Identify which cell holds the provided text, then report its [X, Y] central coordinate. 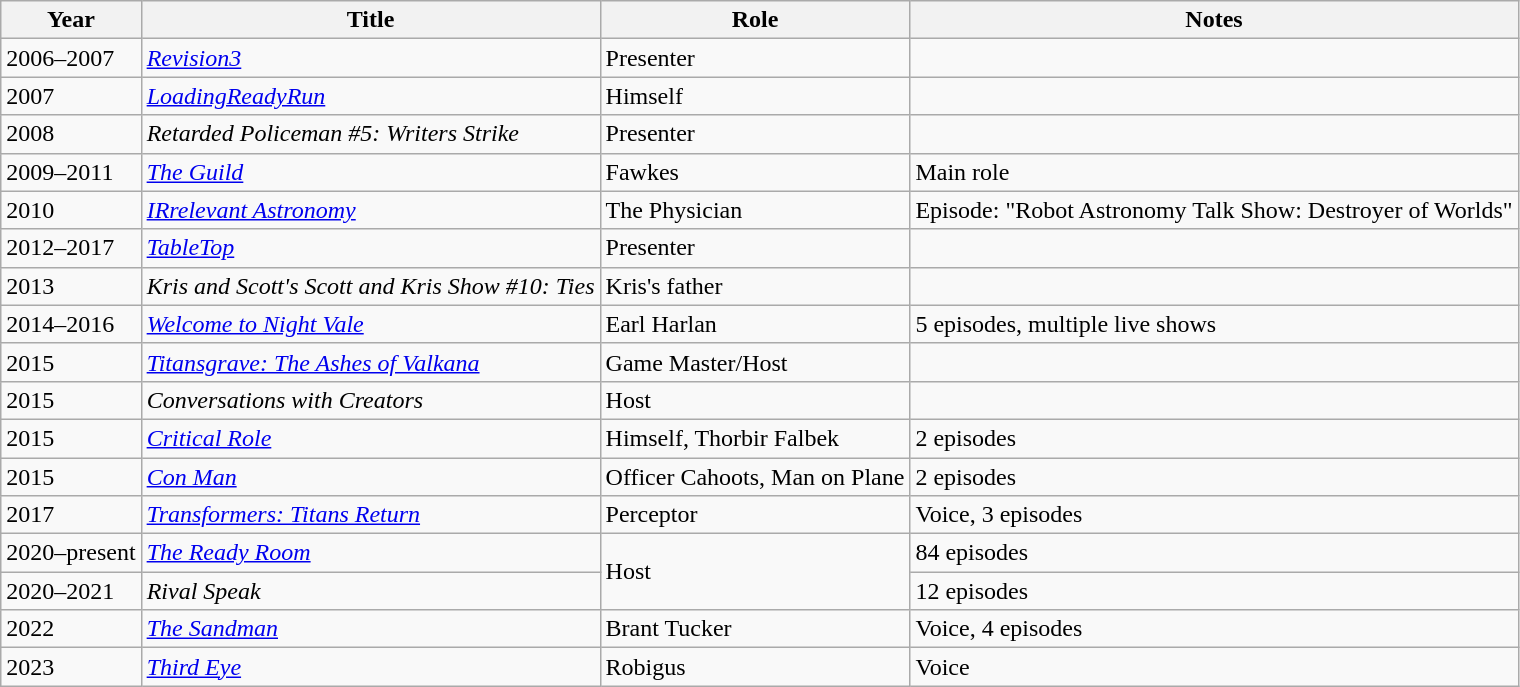
Notes [1214, 20]
12 episodes [1214, 591]
Brant Tucker [755, 629]
The Guild [370, 172]
Con Man [370, 477]
2017 [71, 515]
2020–present [71, 553]
2014–2016 [71, 324]
TableTop [370, 248]
Retarded Policeman #5: Writers Strike [370, 134]
Voice [1214, 667]
2020–2021 [71, 591]
2022 [71, 629]
Kris's father [755, 286]
Officer Cahoots, Man on Plane [755, 477]
2006–2007 [71, 58]
The Sandman [370, 629]
Welcome to Night Vale [370, 324]
2013 [71, 286]
Himself [755, 96]
2009–2011 [71, 172]
Critical Role [370, 438]
The Physician [755, 210]
Game Master/Host [755, 362]
Year [71, 20]
Third Eye [370, 667]
LoadingReadyRun [370, 96]
Title [370, 20]
Perceptor [755, 515]
Voice, 4 episodes [1214, 629]
Transformers: Titans Return [370, 515]
Episode: "Robot Astronomy Talk Show: Destroyer of Worlds" [1214, 210]
Role [755, 20]
84 episodes [1214, 553]
2012–2017 [71, 248]
Fawkes [755, 172]
Rival Speak [370, 591]
5 episodes, multiple live shows [1214, 324]
The Ready Room [370, 553]
IRrelevant Astronomy [370, 210]
2008 [71, 134]
Kris and Scott's Scott and Kris Show #10: Ties [370, 286]
Titansgrave: The Ashes of Valkana [370, 362]
2023 [71, 667]
Robigus [755, 667]
Conversations with Creators [370, 400]
Himself, Thorbir Falbek [755, 438]
2007 [71, 96]
Earl Harlan [755, 324]
Revision3 [370, 58]
Voice, 3 episodes [1214, 515]
Main role [1214, 172]
2010 [71, 210]
